Output the (X, Y) coordinate of the center of the cell containing the given text.  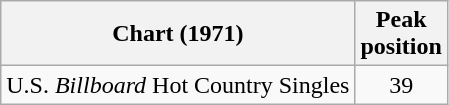
Peakposition (401, 34)
U.S. Billboard Hot Country Singles (178, 85)
Chart (1971) (178, 34)
39 (401, 85)
